Determine the (x, y) coordinate at the center of the cell enclosing the given text.  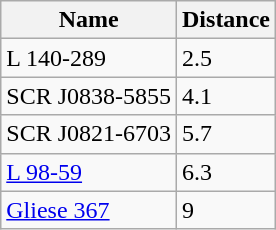
5.7 (226, 134)
2.5 (226, 58)
Distance (226, 20)
Gliese 367 (89, 210)
6.3 (226, 172)
SCR J0821-6703 (89, 134)
4.1 (226, 96)
L 98-59 (89, 172)
SCR J0838-5855 (89, 96)
Name (89, 20)
L 140-289 (89, 58)
9 (226, 210)
